Locate the cell with the specified text and output its (X, Y) center coordinate. 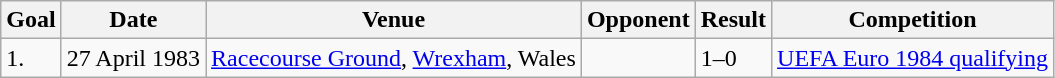
27 April 1983 (133, 58)
Venue (394, 20)
Goal (31, 20)
Result (733, 20)
Competition (913, 20)
Racecourse Ground, Wrexham, Wales (394, 58)
UEFA Euro 1984 qualifying (913, 58)
1–0 (733, 58)
Opponent (638, 20)
Date (133, 20)
1. (31, 58)
